Capture the cell that displays the provided text and extract its [X, Y] central coordinate. 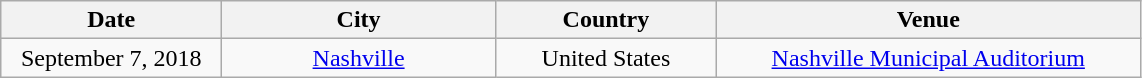
United States [606, 58]
Date [112, 20]
Nashville Municipal Auditorium [928, 58]
City [359, 20]
Nashville [359, 58]
Venue [928, 20]
Country [606, 20]
September 7, 2018 [112, 58]
